Output the (X, Y) coordinate of the center of the cell containing the given text.  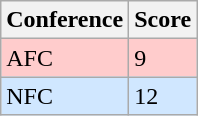
Conference (65, 20)
12 (163, 96)
NFC (65, 96)
9 (163, 58)
AFC (65, 58)
Score (163, 20)
